Provide the (X, Y) coordinate of the cell's center where the given text is located.  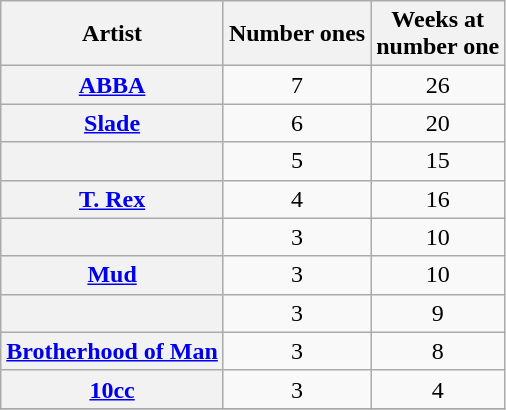
Brotherhood of Man (112, 351)
9 (438, 313)
15 (438, 161)
20 (438, 123)
Number ones (296, 34)
5 (296, 161)
8 (438, 351)
16 (438, 199)
ABBA (112, 85)
Artist (112, 34)
7 (296, 85)
Slade (112, 123)
6 (296, 123)
10cc (112, 389)
Weeks atnumber one (438, 34)
26 (438, 85)
T. Rex (112, 199)
Mud (112, 275)
